For the text-containing cell, return its midpoint in (X, Y) coordinate format. 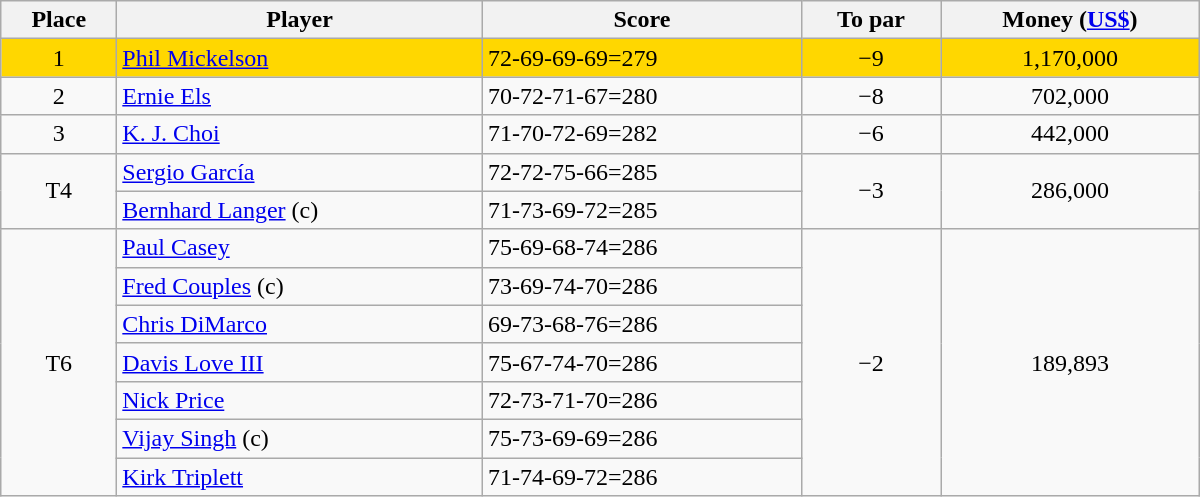
75-73-69-69=286 (642, 438)
Sergio García (300, 172)
71-70-72-69=282 (642, 134)
Ernie Els (300, 96)
2 (59, 96)
69-73-68-76=286 (642, 324)
Score (642, 20)
3 (59, 134)
Player (300, 20)
−3 (870, 191)
72-69-69-69=279 (642, 58)
71-74-69-72=286 (642, 477)
To par (870, 20)
Kirk Triplett (300, 477)
Fred Couples (c) (300, 286)
Bernhard Langer (c) (300, 210)
T4 (59, 191)
442,000 (1070, 134)
1 (59, 58)
72-73-71-70=286 (642, 400)
75-69-68-74=286 (642, 248)
Paul Casey (300, 248)
T6 (59, 362)
70-72-71-67=280 (642, 96)
72-72-75-66=285 (642, 172)
702,000 (1070, 96)
71-73-69-72=285 (642, 210)
286,000 (1070, 191)
K. J. Choi (300, 134)
−2 (870, 362)
−6 (870, 134)
73-69-74-70=286 (642, 286)
Vijay Singh (c) (300, 438)
Money (US$) (1070, 20)
Davis Love III (300, 362)
Chris DiMarco (300, 324)
1,170,000 (1070, 58)
Nick Price (300, 400)
Phil Mickelson (300, 58)
189,893 (1070, 362)
Place (59, 20)
75-67-74-70=286 (642, 362)
−9 (870, 58)
−8 (870, 96)
